Provide the (X, Y) coordinate of the cell's center where the given text is located.  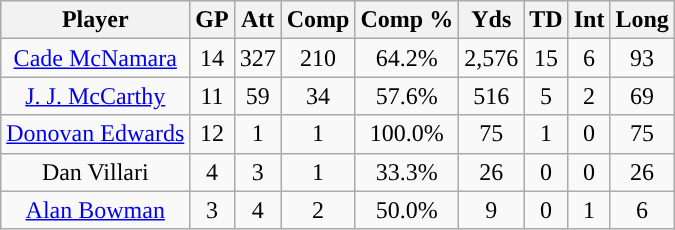
11 (212, 96)
Att (258, 20)
Comp % (407, 20)
100.0% (407, 134)
69 (642, 96)
64.2% (407, 58)
59 (258, 96)
Yds (492, 20)
5 (546, 96)
Alan Bowman (96, 210)
93 (642, 58)
9 (492, 210)
Player (96, 20)
14 (212, 58)
34 (318, 96)
516 (492, 96)
15 (546, 58)
2,576 (492, 58)
327 (258, 58)
Donovan Edwards (96, 134)
Cade McNamara (96, 58)
210 (318, 58)
12 (212, 134)
Int (589, 20)
GP (212, 20)
Comp (318, 20)
TD (546, 20)
Long (642, 20)
50.0% (407, 210)
J. J. McCarthy (96, 96)
33.3% (407, 172)
Dan Villari (96, 172)
57.6% (407, 96)
